Extract the [x, y] coordinate from the center of the cell holding the provided text.  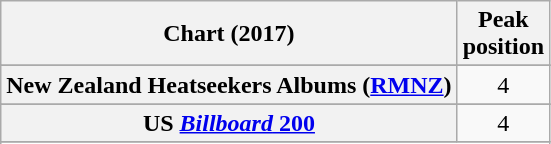
Peak position [503, 34]
Chart (2017) [229, 34]
New Zealand Heatseekers Albums (RMNZ) [229, 85]
US Billboard 200 [229, 123]
